Detect which cell encompasses the target text, then output its (X, Y) center coordinate. 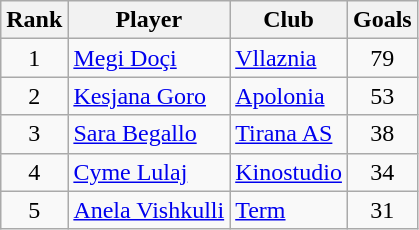
2 (34, 96)
1 (34, 58)
Cyme Lulaj (149, 172)
Apolonia (289, 96)
Club (289, 20)
Sara Begallo (149, 134)
3 (34, 134)
38 (382, 134)
Kinostudio (289, 172)
Vllaznia (289, 58)
Player (149, 20)
79 (382, 58)
Kesjana Goro (149, 96)
Anela Vishkulli (149, 210)
Megi Doçi (149, 58)
34 (382, 172)
53 (382, 96)
Rank (34, 20)
Tirana AS (289, 134)
31 (382, 210)
5 (34, 210)
4 (34, 172)
Goals (382, 20)
Term (289, 210)
